Extract the (X, Y) coordinate from the center of the cell holding the provided text.  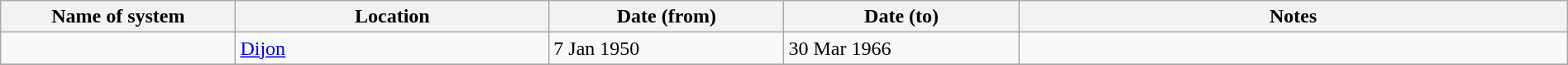
Date (from) (667, 17)
Date (to) (901, 17)
7 Jan 1950 (667, 48)
30 Mar 1966 (901, 48)
Dijon (392, 48)
Location (392, 17)
Notes (1293, 17)
Name of system (118, 17)
